Output the (x, y) coordinate of the center of the cell containing the given text.  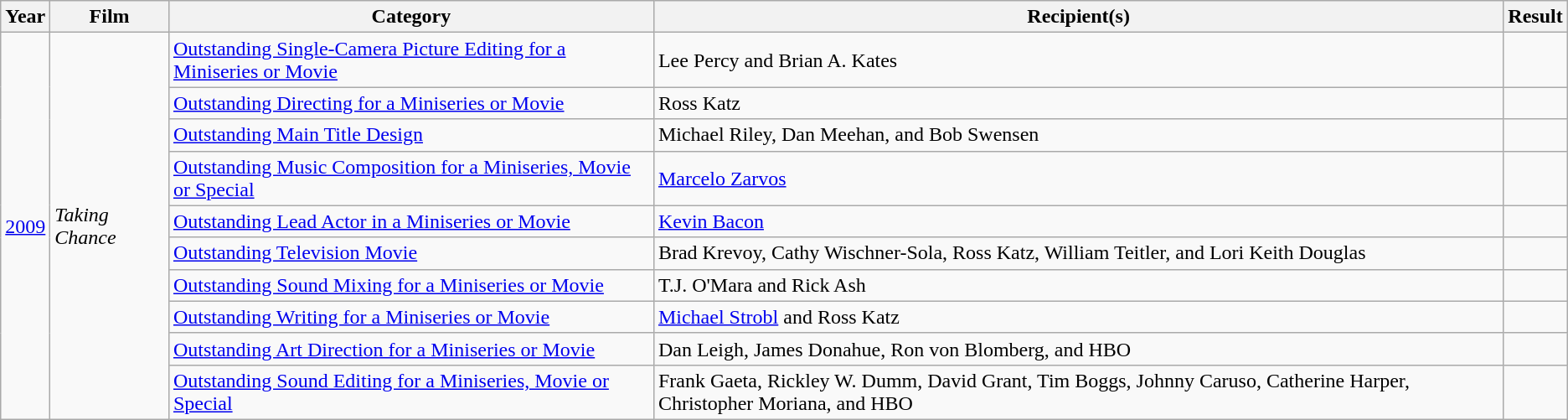
Brad Krevoy, Cathy Wischner-Sola, Ross Katz, William Teitler, and Lori Keith Douglas (1078, 253)
Lee Percy and Brian A. Kates (1078, 60)
Year (25, 17)
Kevin Bacon (1078, 221)
Film (110, 17)
Taking Chance (110, 226)
Outstanding Writing for a Miniseries or Movie (410, 317)
Outstanding Single-Camera Picture Editing for a Miniseries or Movie (410, 60)
Outstanding Music Composition for a Miniseries, Movie or Special (410, 178)
Frank Gaeta, Rickley W. Dumm, David Grant, Tim Boggs, Johnny Caruso, Catherine Harper, Christopher Moriana, and HBO (1078, 392)
Outstanding Main Title Design (410, 135)
Outstanding Directing for a Miniseries or Movie (410, 103)
T.J. O'Mara and Rick Ash (1078, 285)
Dan Leigh, James Donahue, Ron von Blomberg, and HBO (1078, 349)
Michael Riley, Dan Meehan, and Bob Swensen (1078, 135)
Outstanding Art Direction for a Miniseries or Movie (410, 349)
Michael Strobl and Ross Katz (1078, 317)
Outstanding Lead Actor in a Miniseries or Movie (410, 221)
Outstanding Sound Mixing for a Miniseries or Movie (410, 285)
2009 (25, 226)
Outstanding Television Movie (410, 253)
Result (1535, 17)
Category (410, 17)
Outstanding Sound Editing for a Miniseries, Movie or Special (410, 392)
Recipient(s) (1078, 17)
Ross Katz (1078, 103)
Marcelo Zarvos (1078, 178)
